Output the [X, Y] coordinate of the center of the cell containing the given text.  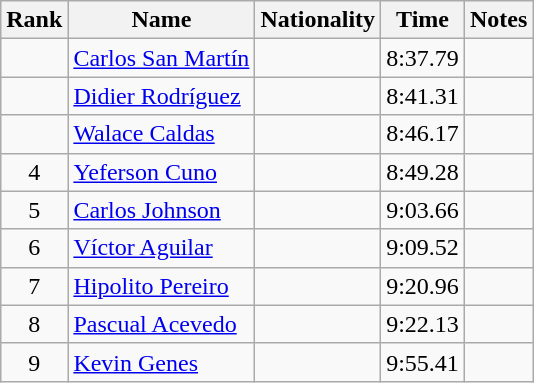
8 [34, 324]
Time [423, 20]
9:55.41 [423, 362]
8:37.79 [423, 58]
5 [34, 210]
9 [34, 362]
8:41.31 [423, 96]
9:20.96 [423, 286]
Nationality [318, 20]
Walace Caldas [162, 134]
8:49.28 [423, 172]
Notes [498, 20]
Víctor Aguilar [162, 248]
8:46.17 [423, 134]
Rank [34, 20]
Didier Rodríguez [162, 96]
Kevin Genes [162, 362]
4 [34, 172]
6 [34, 248]
7 [34, 286]
9:03.66 [423, 210]
Name [162, 20]
9:22.13 [423, 324]
Hipolito Pereiro [162, 286]
9:09.52 [423, 248]
Carlos Johnson [162, 210]
Carlos San Martín [162, 58]
Pascual Acevedo [162, 324]
Yeferson Cuno [162, 172]
